Find where the given text appears and provide that cell's center as [X, Y] coordinate. 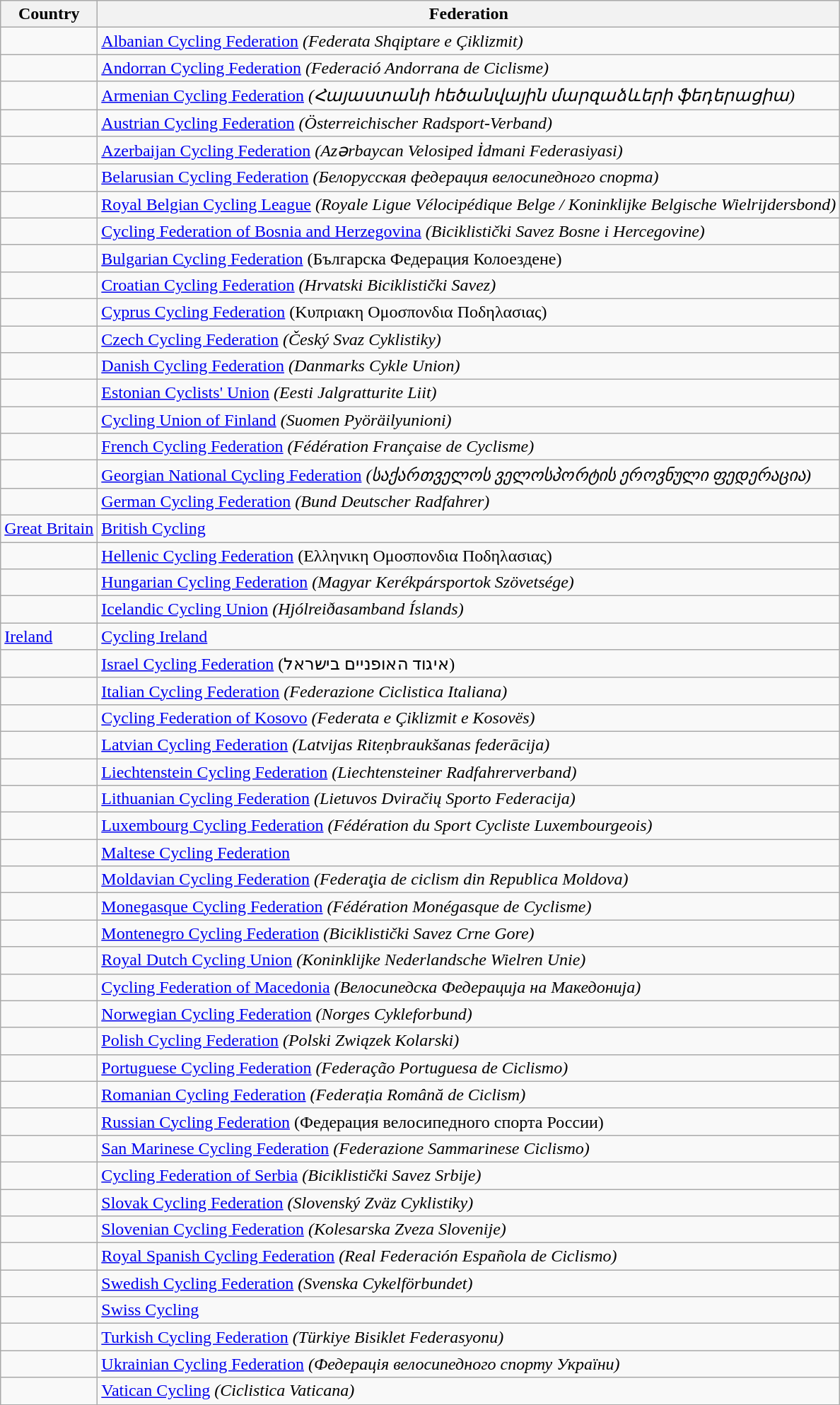
Azerbaijan Cycling Federation (Azərbaycan Velosiped İdmani Federasiyasi) [469, 151]
French Cycling Federation (Fédération Française de Cyclisme) [469, 447]
Montenegro Cycling Federation (Biciklistički Savez Crne Gore) [469, 933]
Luxembourg Cycling Federation (Fédération du Sport Cycliste Luxembourgeois) [469, 826]
Russian Cycling Federation (Федерация велосипедного спорта России) [469, 1121]
Federation [469, 14]
Royal Dutch Cycling Union (Koninklijke Nederlandsche Wielren Unie) [469, 960]
British Cycling [469, 528]
Cycling Union of Finland (Suomen Pyöräilyunioni) [469, 420]
Slovenian Cycling Federation (Kolesarska Zveza Slovenije) [469, 1230]
Ukrainian Cycling Federation (Федерація велосипедного спорту України) [469, 1364]
Portuguese Cycling Federation (Federação Portuguesa de Ciclismo) [469, 1068]
Vatican Cycling (Ciclistica Vaticana) [469, 1391]
Czech Cycling Federation (Český Svaz Cyklistiky) [469, 339]
Norwegian Cycling Federation (Norges Cykleforbund) [469, 1014]
Liechtenstein Cycling Federation (Liechtensteiner Radfahrerverband) [469, 771]
Bulgarian Cycling Federation (Българска Федерация Колоездене) [469, 258]
Cycling Federation of Kosovo (Federata e Çiklizmit e Kosovës) [469, 718]
Ireland [49, 636]
Country [49, 14]
Swedish Cycling Federation (Svenska Cykelförbundet) [469, 1283]
Monegasque Cycling Federation (Fédération Monégasque de Cyclisme) [469, 906]
Belarusian Cycling Federation (Белорусская федерация велосипедного спорта) [469, 177]
Swiss Cycling [469, 1310]
Royal Belgian Cycling League (Royale Ligue Vélocipédique Belge / Koninklijke Belgische Wielrijdersbond) [469, 204]
Cycling Federation of Bosnia and Herzegovina (Biciklistički Savez Bosne i Hercegovine) [469, 231]
Albanian Cycling Federation (Federata Shqiptare e Çiklizmit) [469, 41]
Cycling Federation of Serbia (Biciklistički Savez Srbije) [469, 1175]
Israel Cycling Federation (איגוד האופניים בישראל) [469, 664]
German Cycling Federation (Bund Deutscher Radfahrer) [469, 501]
Great Britain [49, 528]
Maltese Cycling Federation [469, 853]
Moldavian Cycling Federation (Federaţia de ciclism din Republica Moldova) [469, 880]
Cycling Federation of Macedonia (Велосипедска Федерација на Македонија) [469, 987]
Andorran Cycling Federation (Federació Andorrana de Ciclisme) [469, 68]
Hellenic Cycling Federation (Ελληνικη Ομοσπονδια Ποδηλασιας) [469, 555]
Armenian Cycling Federation (Հայաստանի հեծանվային մարզաձևերի ֆեդերացիա) [469, 95]
Polish Cycling Federation (Polski Związek Kolarski) [469, 1041]
Italian Cycling Federation (Federazione Ciclistica Italiana) [469, 691]
Cycling Ireland [469, 636]
Royal Spanish Cycling Federation (Real Federación Española de Ciclismo) [469, 1257]
Cyprus Cycling Federation (Κυπριακη Ομοσπονδια Ποδηλασιας) [469, 312]
Austrian Cycling Federation (Österreichischer Radsport-Verband) [469, 122]
Georgian National Cycling Federation (საქართველოს ველოსპორტის ეროვნული ფედერაცია) [469, 474]
Turkish Cycling Federation (Türkiye Bisiklet Federasyonu) [469, 1337]
Lithuanian Cycling Federation (Lietuvos Dviračių Sporto Federacija) [469, 799]
Hungarian Cycling Federation (Magyar Kerékpársportok Szövetsége) [469, 583]
San Marinese Cycling Federation (Federazione Sammarinese Ciclismo) [469, 1148]
Croatian Cycling Federation (Hrvatski Biciklistički Savez) [469, 285]
Icelandic Cycling Union (Hjólreiðasamband Íslands) [469, 610]
Latvian Cycling Federation (Latvijas Riteņbraukšanas federācija) [469, 745]
Romanian Cycling Federation (Federația Română de Ciclism) [469, 1095]
Slovak Cycling Federation (Slovenský Zväz Cyklistiky) [469, 1203]
Estonian Cyclists' Union (Eesti Jalgratturite Liit) [469, 393]
Danish Cycling Federation (Danmarks Cykle Union) [469, 366]
